Pinpoint the cell where the given text exists, returning its (X, Y) midpoint coordinate. 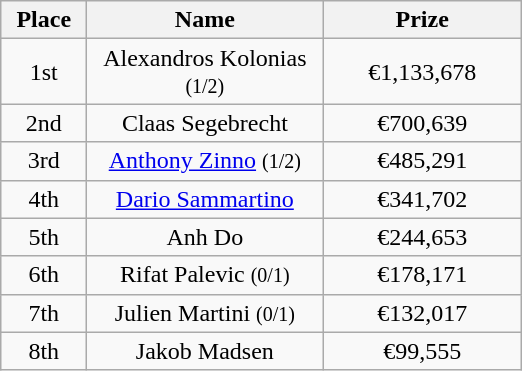
€132,017 (422, 313)
€99,555 (422, 351)
Jakob Madsen (205, 351)
€700,639 (422, 123)
1st (44, 72)
Alexandros Kolonias (1/2) (205, 72)
6th (44, 275)
Place (44, 20)
Rifat Palevic (0/1) (205, 275)
3rd (44, 161)
€1,133,678 (422, 72)
€485,291 (422, 161)
2nd (44, 123)
€178,171 (422, 275)
4th (44, 199)
Anthony Zinno (1/2) (205, 161)
5th (44, 237)
Anh Do (205, 237)
Claas Segebrecht (205, 123)
7th (44, 313)
€341,702 (422, 199)
8th (44, 351)
Name (205, 20)
€244,653 (422, 237)
Prize (422, 20)
Dario Sammartino (205, 199)
Julien Martini (0/1) (205, 313)
